Locate the cell with the specified text and output its (x, y) center coordinate. 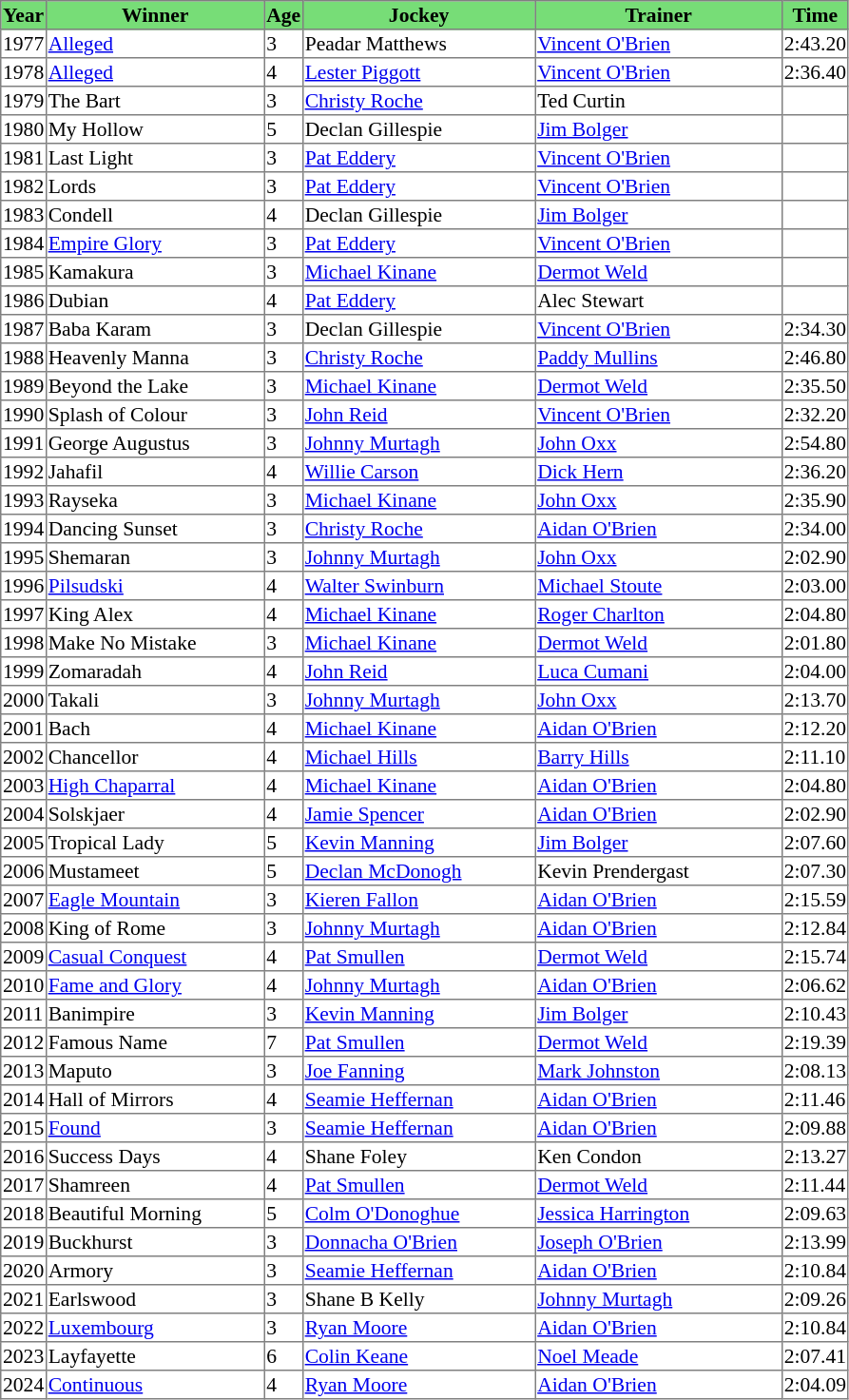
Colm O'Donoghue (418, 1214)
Chancellor (155, 757)
1999 (24, 671)
2:35.90 (815, 500)
1994 (24, 529)
Zomaradah (155, 671)
Michael Stoute (659, 586)
Alec Stewart (659, 301)
1981 (24, 158)
2:06.62 (815, 985)
2024 (24, 1385)
Layfayette (155, 1356)
1985 (24, 272)
Dubian (155, 301)
2:34.30 (815, 329)
2008 (24, 928)
2:12.84 (815, 928)
Willie Carson (418, 472)
1992 (24, 472)
Banimpire (155, 1014)
2018 (24, 1214)
2014 (24, 1099)
2019 (24, 1242)
2:07.60 (815, 843)
Year (24, 15)
2013 (24, 1071)
2005 (24, 843)
Ken Condon (659, 1157)
Mustameet (155, 871)
Buckhurst (155, 1242)
Trainer (659, 15)
2001 (24, 729)
Make No Mistake (155, 643)
2:43.20 (815, 44)
Splash of Colour (155, 415)
2:10.43 (815, 1014)
1983 (24, 215)
Time (815, 15)
Famous Name (155, 1042)
6 (283, 1356)
1995 (24, 557)
King of Rome (155, 928)
Armory (155, 1271)
2:13.70 (815, 700)
1984 (24, 243)
2012 (24, 1042)
Roger Charlton (659, 614)
2021 (24, 1299)
Last Light (155, 158)
1989 (24, 386)
Shane Foley (418, 1157)
Peadar Matthews (418, 44)
2:08.13 (815, 1071)
Empire Glory (155, 243)
2:15.59 (815, 900)
Lester Piggott (418, 72)
2:19.39 (815, 1042)
Barry Hills (659, 757)
2:11.44 (815, 1185)
Paddy Mullins (659, 358)
Age (283, 15)
Hall of Mirrors (155, 1099)
Maputo (155, 1071)
Jamie Spencer (418, 814)
2003 (24, 786)
2:36.40 (815, 72)
Continuous (155, 1385)
2:07.41 (815, 1356)
Dick Hern (659, 472)
2020 (24, 1271)
Colin Keane (418, 1356)
Shane B Kelly (418, 1299)
2:12.20 (815, 729)
2:46.80 (815, 358)
Tropical Lady (155, 843)
1980 (24, 129)
Heavenly Manna (155, 358)
2:09.63 (815, 1214)
2016 (24, 1157)
2:32.20 (815, 415)
2:54.80 (815, 443)
2:13.27 (815, 1157)
2011 (24, 1014)
Jockey (418, 15)
Walter Swinburn (418, 586)
Lords (155, 186)
Donnacha O'Brien (418, 1242)
Condell (155, 215)
Kamakura (155, 272)
2:07.30 (815, 871)
Takali (155, 700)
Ted Curtin (659, 101)
2:01.80 (815, 643)
Winner (155, 15)
High Chaparral (155, 786)
2023 (24, 1356)
Mark Johnston (659, 1071)
2007 (24, 900)
Joe Fanning (418, 1071)
Dancing Sunset (155, 529)
2006 (24, 871)
Shamreen (155, 1185)
Michael Hills (418, 757)
1977 (24, 44)
The Bart (155, 101)
1986 (24, 301)
Declan McDonogh (418, 871)
2010 (24, 985)
1990 (24, 415)
George Augustus (155, 443)
Rayseka (155, 500)
Fame and Glory (155, 985)
Found (155, 1128)
1978 (24, 72)
Luxembourg (155, 1328)
1998 (24, 643)
Luca Cumani (659, 671)
2022 (24, 1328)
Shemaran (155, 557)
2000 (24, 700)
Noel Meade (659, 1356)
Kevin Prendergast (659, 871)
1991 (24, 443)
Solskjaer (155, 814)
1993 (24, 500)
Kieren Fallon (418, 900)
2:04.00 (815, 671)
Beyond the Lake (155, 386)
King Alex (155, 614)
Beautiful Morning (155, 1214)
2:36.20 (815, 472)
1997 (24, 614)
1988 (24, 358)
2:34.00 (815, 529)
Earlswood (155, 1299)
1996 (24, 586)
1979 (24, 101)
2017 (24, 1185)
2:35.50 (815, 386)
2015 (24, 1128)
2:04.09 (815, 1385)
Success Days (155, 1157)
2002 (24, 757)
2:15.74 (815, 957)
1982 (24, 186)
Eagle Mountain (155, 900)
Pilsudski (155, 586)
2009 (24, 957)
My Hollow (155, 129)
Baba Karam (155, 329)
2:03.00 (815, 586)
Jahafil (155, 472)
Joseph O'Brien (659, 1242)
2:11.46 (815, 1099)
2:13.99 (815, 1242)
2:09.88 (815, 1128)
Casual Conquest (155, 957)
7 (283, 1042)
2:11.10 (815, 757)
2004 (24, 814)
Jessica Harrington (659, 1214)
1987 (24, 329)
Bach (155, 729)
2:09.26 (815, 1299)
